Return (x, y) of the center of cell containing provided text 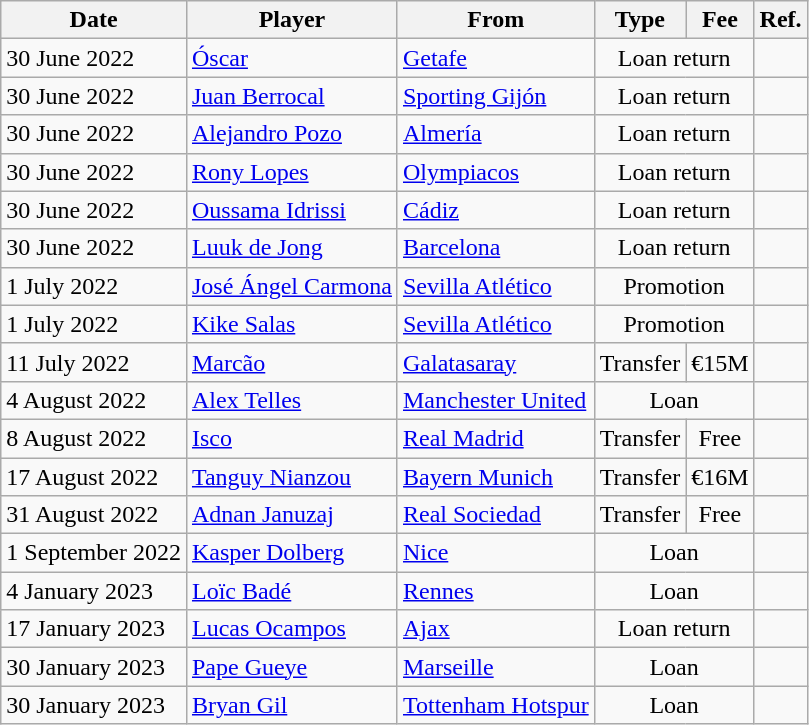
Cádiz (496, 210)
11 July 2022 (94, 362)
Kasper Dolberg (292, 553)
Isco (292, 438)
Alex Telles (292, 400)
Tanguy Nianzou (292, 477)
Fee (720, 20)
Barcelona (496, 248)
Loïc Badé (292, 591)
Oussama Idrissi (292, 210)
Sporting Gijón (496, 96)
Bayern Munich (496, 477)
Nice (496, 553)
Alejandro Pozo (292, 134)
Rony Lopes (292, 172)
Player (292, 20)
17 January 2023 (94, 629)
Luuk de Jong (292, 248)
Olympiacos (496, 172)
Marcão (292, 362)
Pape Gueye (292, 667)
Rennes (496, 591)
4 August 2022 (94, 400)
4 January 2023 (94, 591)
8 August 2022 (94, 438)
Date (94, 20)
31 August 2022 (94, 515)
Juan Berrocal (292, 96)
From (496, 20)
Kike Salas (292, 324)
1 September 2022 (94, 553)
€16M (720, 477)
Tottenham Hotspur (496, 705)
Bryan Gil (292, 705)
Adnan Januzaj (292, 515)
José Ángel Carmona (292, 286)
Almería (496, 134)
Ajax (496, 629)
Galatasaray (496, 362)
Real Sociedad (496, 515)
Manchester United (496, 400)
Getafe (496, 58)
Type (640, 20)
17 August 2022 (94, 477)
€15M (720, 362)
Real Madrid (496, 438)
Marseille (496, 667)
Lucas Ocampos (292, 629)
Ref. (780, 20)
Óscar (292, 58)
